Detect which cell encompasses the target text, then output its (X, Y) center coordinate. 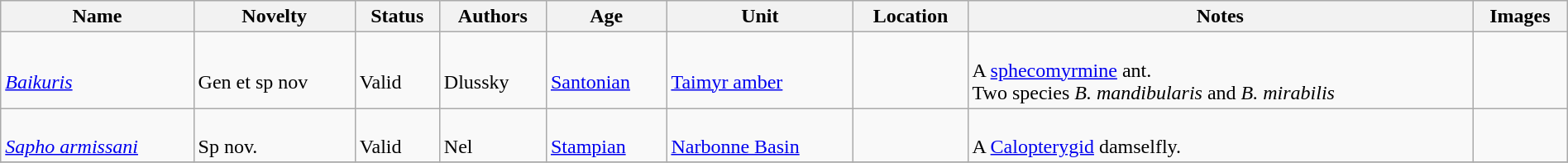
Sp nov. (275, 136)
Age (605, 17)
Novelty (275, 17)
Notes (1220, 17)
Nel (493, 136)
Gen et sp nov (275, 70)
Sapho armissani (98, 136)
Authors (493, 17)
Taimyr amber (760, 70)
Unit (760, 17)
Location (911, 17)
A sphecomyrmine ant. Two species B. mandibularis and B. mirabilis (1220, 70)
Narbonne Basin (760, 136)
Dlussky (493, 70)
Stampian (605, 136)
A Calopterygid damselfly. (1220, 136)
Name (98, 17)
Baikuris (98, 70)
Santonian (605, 70)
Status (397, 17)
Images (1520, 17)
